Extract the [X, Y] coordinate from the center of the cell holding the provided text.  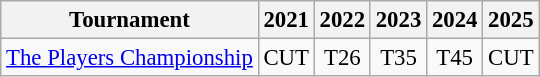
T45 [455, 58]
T26 [342, 58]
2025 [511, 20]
2024 [455, 20]
Tournament [130, 20]
2022 [342, 20]
2023 [398, 20]
T35 [398, 58]
2021 [286, 20]
The Players Championship [130, 58]
